Capture the cell that displays the provided text and extract its [X, Y] central coordinate. 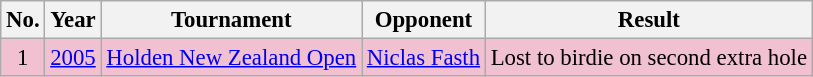
Niclas Fasth [424, 58]
No. [23, 20]
Opponent [424, 20]
1 [23, 58]
Tournament [231, 20]
Lost to birdie on second extra hole [648, 58]
2005 [73, 58]
Result [648, 20]
Year [73, 20]
Holden New Zealand Open [231, 58]
